Output the (x, y) coordinate of the center of the cell containing the given text.  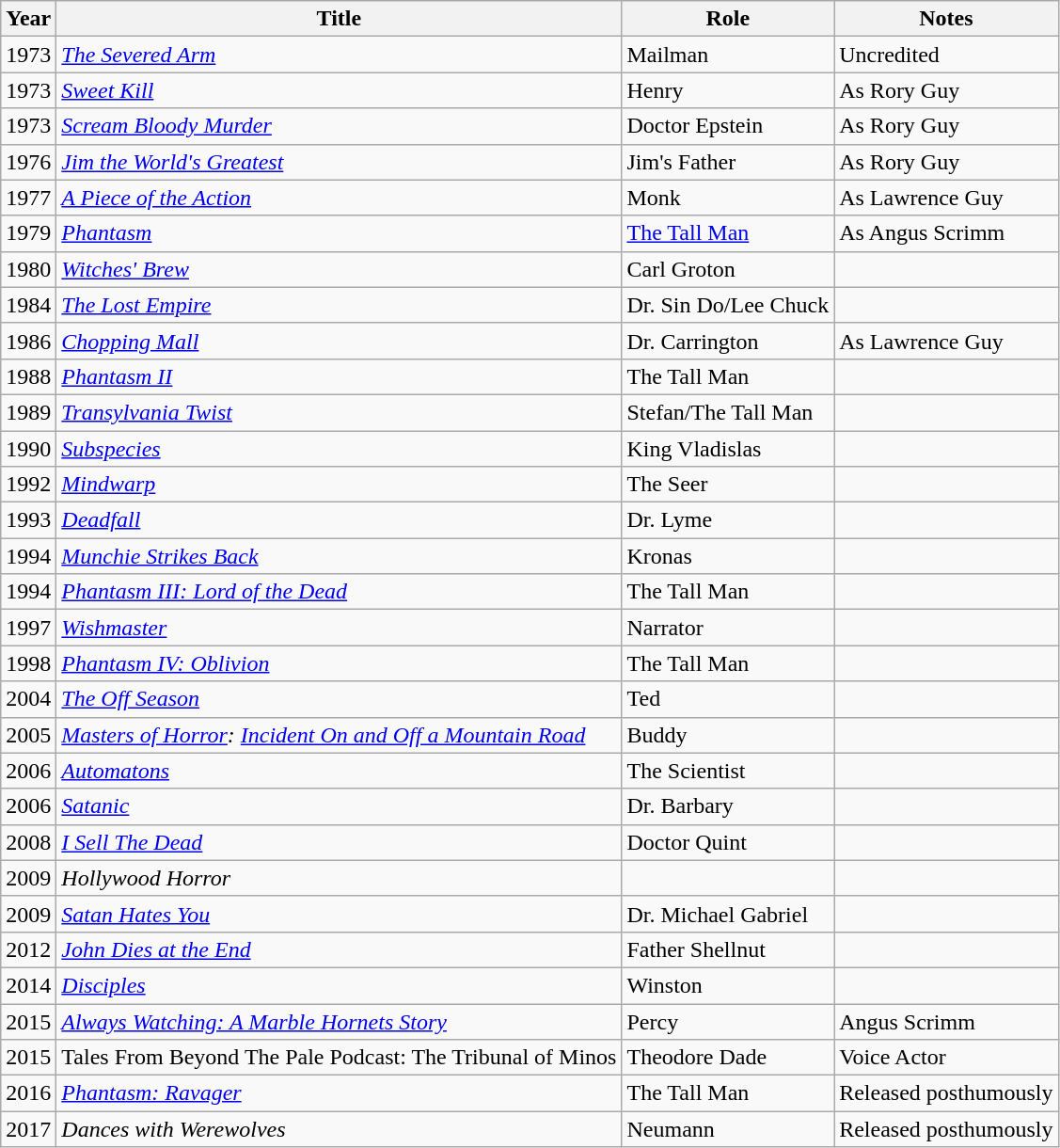
Narrator (728, 628)
Mailman (728, 55)
Father Shellnut (728, 949)
Carl Groton (728, 269)
1980 (28, 269)
1990 (28, 449)
A Piece of the Action (339, 198)
1997 (28, 628)
Transylvania Twist (339, 412)
Percy (728, 1021)
Phantasm (339, 233)
Wishmaster (339, 628)
Hollywood Horror (339, 878)
Sweet Kill (339, 90)
Ted (728, 699)
Dr. Sin Do/Lee Chuck (728, 305)
1989 (28, 412)
Neumann (728, 1129)
Dr. Carrington (728, 341)
Satan Hates You (339, 914)
1998 (28, 663)
1988 (28, 376)
1977 (28, 198)
2005 (28, 735)
I Sell The Dead (339, 842)
Henry (728, 90)
Phantasm: Ravager (339, 1093)
Buddy (728, 735)
Angus Scrimm (946, 1021)
2004 (28, 699)
Chopping Mall (339, 341)
The Lost Empire (339, 305)
Phantasm IV: Oblivion (339, 663)
2012 (28, 949)
Disciples (339, 985)
Jim's Father (728, 162)
The Severed Arm (339, 55)
Uncredited (946, 55)
Role (728, 19)
1986 (28, 341)
Dr. Michael Gabriel (728, 914)
1992 (28, 485)
Title (339, 19)
1976 (28, 162)
Kronas (728, 556)
Jim the World's Greatest (339, 162)
Dances with Werewolves (339, 1129)
Phantasm II (339, 376)
1993 (28, 520)
Doctor Quint (728, 842)
Theodore Dade (728, 1058)
The Scientist (728, 771)
2014 (28, 985)
As Angus Scrimm (946, 233)
Munchie Strikes Back (339, 556)
1979 (28, 233)
2008 (28, 842)
Tales From Beyond The Pale Podcast: The Tribunal of Minos (339, 1058)
John Dies at the End (339, 949)
Dr. Lyme (728, 520)
2017 (28, 1129)
Deadfall (339, 520)
Notes (946, 19)
Monk (728, 198)
Mindwarp (339, 485)
Winston (728, 985)
Satanic (339, 806)
1984 (28, 305)
Doctor Epstein (728, 126)
Phantasm III: Lord of the Dead (339, 592)
Voice Actor (946, 1058)
2016 (28, 1093)
Year (28, 19)
Masters of Horror: Incident On and Off a Mountain Road (339, 735)
King Vladislas (728, 449)
Stefan/The Tall Man (728, 412)
Always Watching: A Marble Hornets Story (339, 1021)
Subspecies (339, 449)
The Seer (728, 485)
The Off Season (339, 699)
Witches' Brew (339, 269)
Automatons (339, 771)
Dr. Barbary (728, 806)
Scream Bloody Murder (339, 126)
